Identify which cell holds the provided text, then report its [X, Y] central coordinate. 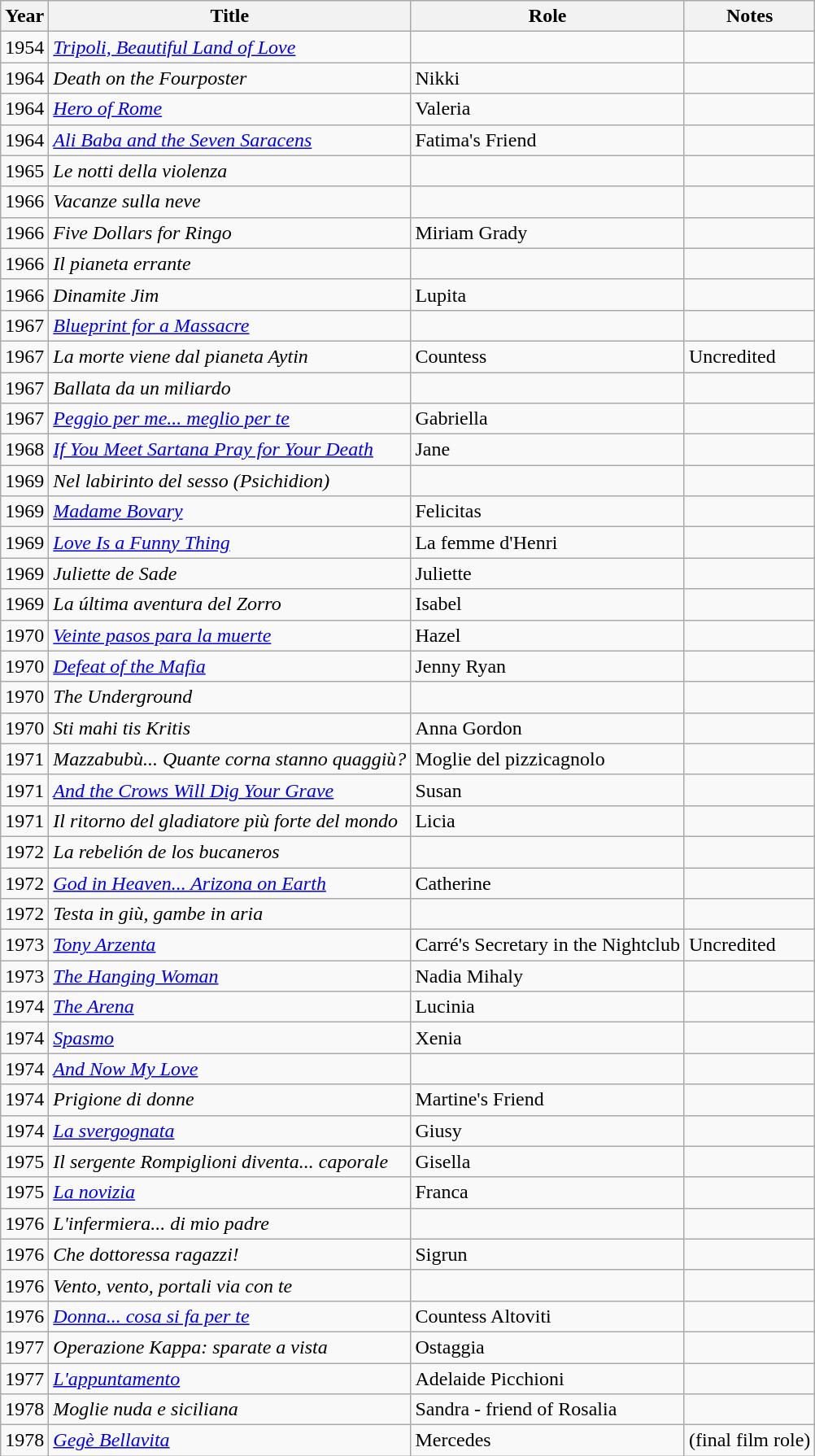
L'appuntamento [229, 1379]
Dinamite Jim [229, 294]
Vento, vento, portali via con te [229, 1285]
Tripoli, Beautiful Land of Love [229, 47]
La svergognata [229, 1131]
Fatima's Friend [548, 140]
Title [229, 16]
Jane [548, 450]
Xenia [548, 1038]
Hero of Rome [229, 109]
The Arena [229, 1007]
Hazel [548, 635]
Death on the Fourposter [229, 78]
Le notti della violenza [229, 171]
Ostaggia [548, 1347]
La novizia [229, 1192]
Veinte pasos para la muerte [229, 635]
Giusy [548, 1131]
Lupita [548, 294]
1968 [24, 450]
Countess Altoviti [548, 1316]
Mazzabubù... Quante corna stanno quaggiù? [229, 759]
Prigione di donne [229, 1100]
Nadia Mihaly [548, 976]
Anna Gordon [548, 728]
Franca [548, 1192]
Ballata da un miliardo [229, 388]
(final film role) [749, 1441]
Che dottoressa ragazzi! [229, 1254]
Madame Bovary [229, 512]
Lucinia [548, 1007]
La última aventura del Zorro [229, 604]
Licia [548, 821]
Adelaide Picchioni [548, 1379]
Miriam Grady [548, 233]
And Now My Love [229, 1069]
Sandra - friend of Rosalia [548, 1410]
Jenny Ryan [548, 666]
Mercedes [548, 1441]
Felicitas [548, 512]
Love Is a Funny Thing [229, 543]
Role [548, 16]
Vacanze sulla neve [229, 202]
Catherine [548, 883]
Spasmo [229, 1038]
Carré's Secretary in the Nightclub [548, 945]
Operazione Kappa: sparate a vista [229, 1347]
Sigrun [548, 1254]
L'infermiera... di mio padre [229, 1223]
And the Crows Will Dig Your Grave [229, 790]
Five Dollars for Ringo [229, 233]
Notes [749, 16]
Nikki [548, 78]
The Underground [229, 697]
Ali Baba and the Seven Saracens [229, 140]
Gegè Bellavita [229, 1441]
La rebelión de los bucaneros [229, 852]
Moglie del pizzicagnolo [548, 759]
Il pianeta errante [229, 264]
The Hanging Woman [229, 976]
La morte viene dal pianeta Aytin [229, 356]
Isabel [548, 604]
Juliette [548, 573]
God in Heaven... Arizona on Earth [229, 883]
La femme d'Henri [548, 543]
Juliette de Sade [229, 573]
Donna... cosa si fa per te [229, 1316]
Tony Arzenta [229, 945]
Peggio per me... meglio per te [229, 419]
Sti mahi tis Kritis [229, 728]
Il sergente Rompiglioni diventa... caporale [229, 1162]
Defeat of the Mafia [229, 666]
Valeria [548, 109]
1965 [24, 171]
Martine's Friend [548, 1100]
Gabriella [548, 419]
Moglie nuda e siciliana [229, 1410]
Susan [548, 790]
1954 [24, 47]
Countess [548, 356]
Gisella [548, 1162]
Testa in giù, gambe in aria [229, 914]
Blueprint for a Massacre [229, 325]
Nel labirinto del sesso (Psichidion) [229, 481]
Year [24, 16]
Il ritorno del gladiatore più forte del mondo [229, 821]
If You Meet Sartana Pray for Your Death [229, 450]
